Capture the cell that displays the provided text and extract its [x, y] central coordinate. 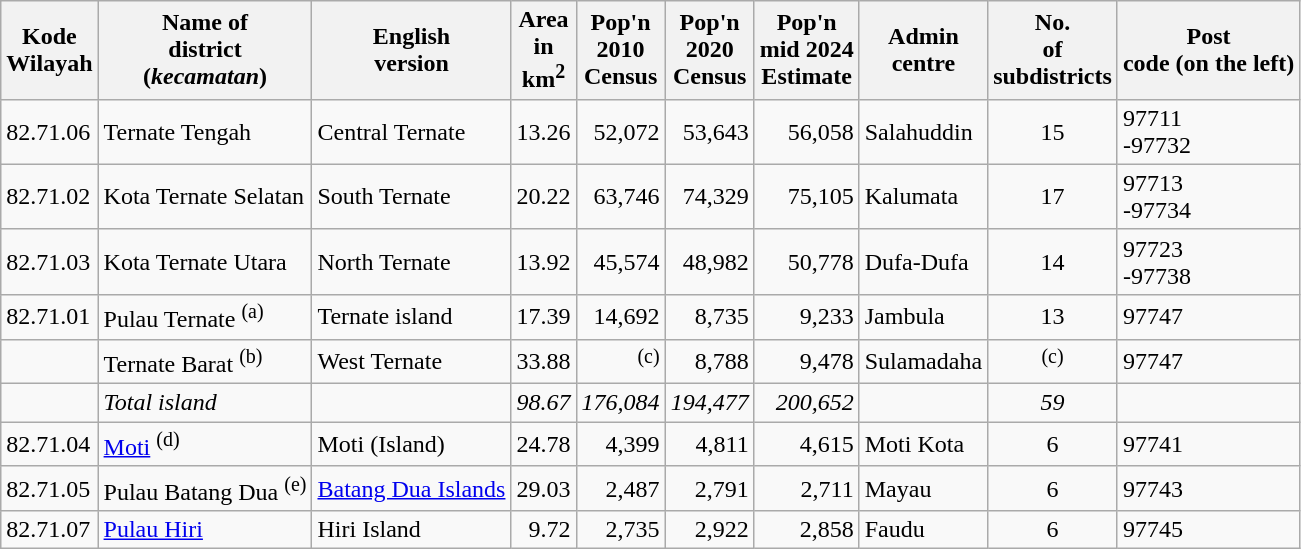
Kode Wilayah [50, 50]
Hiri Island [412, 530]
Postcode (on the left) [1208, 50]
82.71.06 [50, 132]
Area in km2 [544, 50]
English version [412, 50]
Dufa-Dufa [923, 262]
Kota Ternate Selatan [205, 196]
Faudu [923, 530]
97713-97734 [1208, 196]
75,105 [806, 196]
Sulamadaha [923, 362]
97711-97732 [1208, 132]
13.92 [544, 262]
9.72 [544, 530]
Mayau [923, 488]
South Ternate [412, 196]
Salahuddin [923, 132]
9,233 [806, 316]
63,746 [620, 196]
97743 [1208, 488]
97745 [1208, 530]
59 [1053, 403]
Name ofdistrict (kecamatan) [205, 50]
82.71.02 [50, 196]
2,922 [710, 530]
4,811 [710, 444]
2,735 [620, 530]
Moti (d) [205, 444]
97723-97738 [1208, 262]
176,084 [620, 403]
48,982 [710, 262]
82.71.01 [50, 316]
53,643 [710, 132]
82.71.07 [50, 530]
56,058 [806, 132]
33.88 [544, 362]
82.71.05 [50, 488]
45,574 [620, 262]
2,858 [806, 530]
82.71.03 [50, 262]
29.03 [544, 488]
97741 [1208, 444]
4,399 [620, 444]
West Ternate [412, 362]
50,778 [806, 262]
Pop'n2020 Census [710, 50]
Central Ternate [412, 132]
Ternate Tengah [205, 132]
Ternate Barat (b) [205, 362]
15 [1053, 132]
Moti Kota [923, 444]
17 [1053, 196]
14,692 [620, 316]
194,477 [710, 403]
Pop'n 2010 Census [620, 50]
13.26 [544, 132]
98.67 [544, 403]
74,329 [710, 196]
8,788 [710, 362]
20.22 [544, 196]
9,478 [806, 362]
4,615 [806, 444]
Ternate island [412, 316]
2,791 [710, 488]
Kota Ternate Utara [205, 262]
Admincentre [923, 50]
14 [1053, 262]
Pulau Batang Dua (e) [205, 488]
Jambula [923, 316]
Pulau Hiri [205, 530]
No. ofsubdistricts [1053, 50]
17.39 [544, 316]
Pulau Ternate (a) [205, 316]
24.78 [544, 444]
2,487 [620, 488]
Kalumata [923, 196]
Batang Dua Islands [412, 488]
Total island [205, 403]
Moti (Island) [412, 444]
North Ternate [412, 262]
52,072 [620, 132]
8,735 [710, 316]
82.71.04 [50, 444]
2,711 [806, 488]
200,652 [806, 403]
Pop'nmid 2024 Estimate [806, 50]
13 [1053, 316]
